Search for the cell housing the specified text and yield its (X, Y) center coordinate. 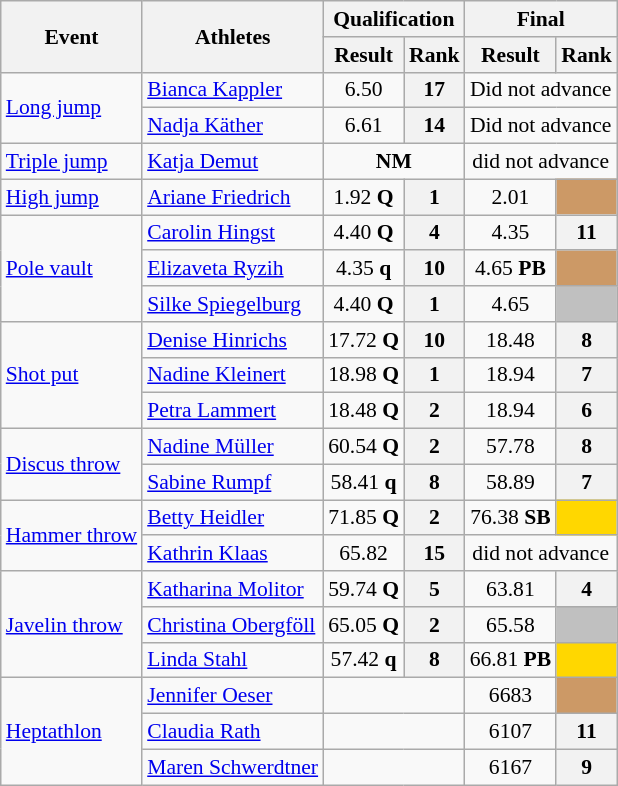
60.54 Q (364, 447)
76.38 SB (511, 518)
Elizaveta Ryzih (232, 269)
Triple jump (72, 162)
NM (394, 162)
6.50 (364, 90)
Athletes (232, 36)
Claudia Rath (232, 732)
18.98 Q (364, 375)
Pole vault (72, 268)
Bianca Kappler (232, 90)
Ariane Friedrich (232, 197)
6 (586, 411)
17.72 Q (364, 340)
4.35 q (364, 269)
Final (541, 19)
Katja Demut (232, 162)
Nadine Müller (232, 447)
High jump (72, 197)
Qualification (394, 19)
Javelin throw (72, 624)
6.61 (364, 126)
2.01 (511, 197)
Denise Hinrichs (232, 340)
Hammer throw (72, 536)
17 (434, 90)
66.81 PB (511, 660)
65.05 Q (364, 625)
5 (434, 589)
Heptathlon (72, 732)
18.48 Q (364, 411)
65.58 (511, 625)
Jennifer Oeser (232, 696)
9 (586, 767)
4.65 (511, 304)
18.48 (511, 340)
65.82 (364, 554)
14 (434, 126)
Shot put (72, 376)
Discus throw (72, 464)
Betty Heidler (232, 518)
Event (72, 36)
Carolin Hingst (232, 233)
6167 (511, 767)
Christina Obergföll (232, 625)
57.42 q (364, 660)
Sabine Rumpf (232, 482)
Maren Schwerdtner (232, 767)
15 (434, 554)
4.65 PB (511, 269)
57.78 (511, 447)
59.74 Q (364, 589)
Katharina Molitor (232, 589)
71.85 Q (364, 518)
Long jump (72, 108)
Nadine Kleinert (232, 375)
6107 (511, 732)
Nadja Käther (232, 126)
Kathrin Klaas (232, 554)
Petra Lammert (232, 411)
4.35 (511, 233)
63.81 (511, 589)
Linda Stahl (232, 660)
58.41 q (364, 482)
58.89 (511, 482)
Silke Spiegelburg (232, 304)
6683 (511, 696)
1.92 Q (364, 197)
